Find where the given text appears and provide that cell's center as [x, y] coordinate. 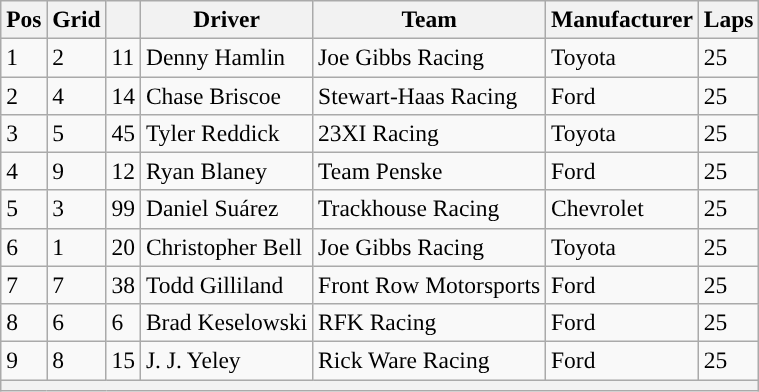
15 [123, 360]
Daniel Suárez [226, 209]
RFK Racing [430, 322]
12 [123, 171]
Grid [76, 19]
Chase Briscoe [226, 95]
Stewart-Haas Racing [430, 95]
Driver [226, 19]
20 [123, 247]
23XI Racing [430, 133]
Rick Ware Racing [430, 360]
Christopher Bell [226, 247]
38 [123, 285]
Chevrolet [622, 209]
Brad Keselowski [226, 322]
Denny Hamlin [226, 57]
Team Penske [430, 171]
J. J. Yeley [226, 360]
99 [123, 209]
14 [123, 95]
Todd Gilliland [226, 285]
Laps [728, 19]
Tyler Reddick [226, 133]
Pos [24, 19]
Manufacturer [622, 19]
Ryan Blaney [226, 171]
Trackhouse Racing [430, 209]
Team [430, 19]
45 [123, 133]
Front Row Motorsports [430, 285]
11 [123, 57]
